Return [x, y] of the center of cell containing provided text 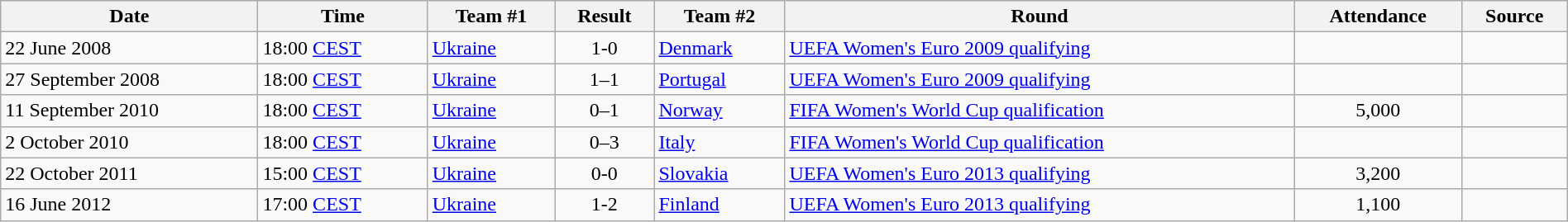
Time [342, 17]
5,000 [1378, 111]
22 October 2011 [129, 173]
22 June 2008 [129, 48]
1-0 [605, 48]
1-2 [605, 205]
Team #2 [719, 17]
1,100 [1378, 205]
Team #1 [491, 17]
Result [605, 17]
Slovakia [719, 173]
17:00 CEST [342, 205]
Round [1040, 17]
0-0 [605, 173]
Norway [719, 111]
0–1 [605, 111]
15:00 CEST [342, 173]
1–1 [605, 79]
Italy [719, 142]
Denmark [719, 48]
Source [1514, 17]
Attendance [1378, 17]
Finland [719, 205]
Portugal [719, 79]
0–3 [605, 142]
11 September 2010 [129, 111]
27 September 2008 [129, 79]
Date [129, 17]
16 June 2012 [129, 205]
3,200 [1378, 173]
2 October 2010 [129, 142]
